Scan for the cell matching the given text and deliver its [X, Y] coordinate at center. 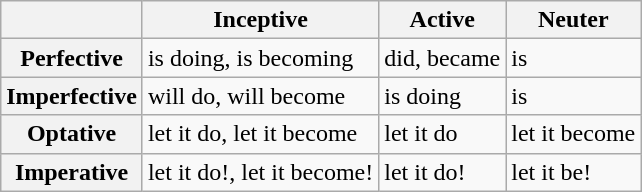
Optative [72, 134]
did, became [442, 58]
let it do, let it become [260, 134]
let it be! [574, 172]
let it become [574, 134]
let it do [442, 134]
Inceptive [260, 20]
Neuter [574, 20]
will do, will become [260, 96]
Active [442, 20]
let it do!, let it become! [260, 172]
let it do! [442, 172]
Perfective [72, 58]
is doing, is becoming [260, 58]
Imperfective [72, 96]
Imperative [72, 172]
is doing [442, 96]
